Find where the given text appears and provide that cell's center as [x, y] coordinate. 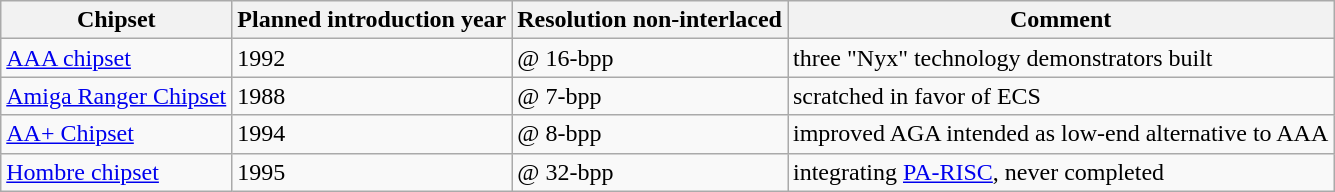
Amiga Ranger Chipset [116, 96]
AAA chipset [116, 58]
@ 16-bpp [650, 58]
@ 7-bpp [650, 96]
Comment [1061, 20]
@ 8-bpp [650, 134]
scratched in favor of ECS [1061, 96]
three "Nyx" technology demonstrators built [1061, 58]
Hombre chipset [116, 172]
Chipset [116, 20]
1992 [372, 58]
improved AGA intended as low-end alternative to AAA [1061, 134]
Planned introduction year [372, 20]
AA+ Chipset [116, 134]
1994 [372, 134]
Resolution non-interlaced [650, 20]
@ 32-bpp [650, 172]
integrating PA-RISC, never completed [1061, 172]
1995 [372, 172]
1988 [372, 96]
